Return [x, y] of the center of cell containing provided text 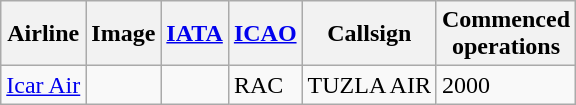
Commencedoperations [506, 34]
Image [124, 34]
Airline [44, 34]
ICAO [265, 34]
Icar Air [44, 85]
IATA [195, 34]
TUZLA AIR [369, 85]
RAC [265, 85]
2000 [506, 85]
Callsign [369, 34]
